Extract the [X, Y] coordinate from the center of the cell holding the provided text.  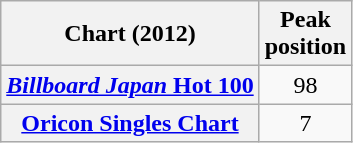
Oricon Singles Chart [130, 123]
Billboard Japan Hot 100 [130, 85]
98 [305, 85]
Chart (2012) [130, 34]
7 [305, 123]
Peakposition [305, 34]
